For the text-containing cell, return its midpoint in (x, y) coordinate format. 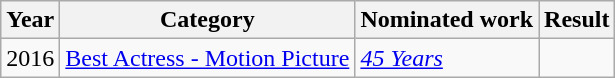
Category (208, 20)
Result (577, 20)
Nominated work (447, 20)
2016 (30, 58)
Best Actress - Motion Picture (208, 58)
Year (30, 20)
45 Years (447, 58)
